Determine the (x, y) coordinate at the center of the cell enclosing the given text.  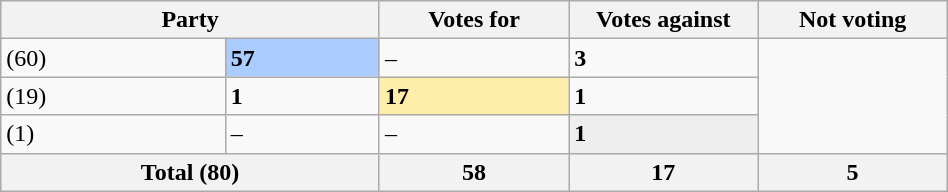
(19) (113, 96)
Total (80) (190, 172)
5 (852, 172)
Votes for (474, 20)
57 (302, 58)
(60) (113, 58)
3 (664, 58)
(1) (113, 134)
Votes against (664, 20)
58 (474, 172)
Not voting (852, 20)
Party (190, 20)
